From the cell containing the given text, extract its center point as [x, y] coordinate. 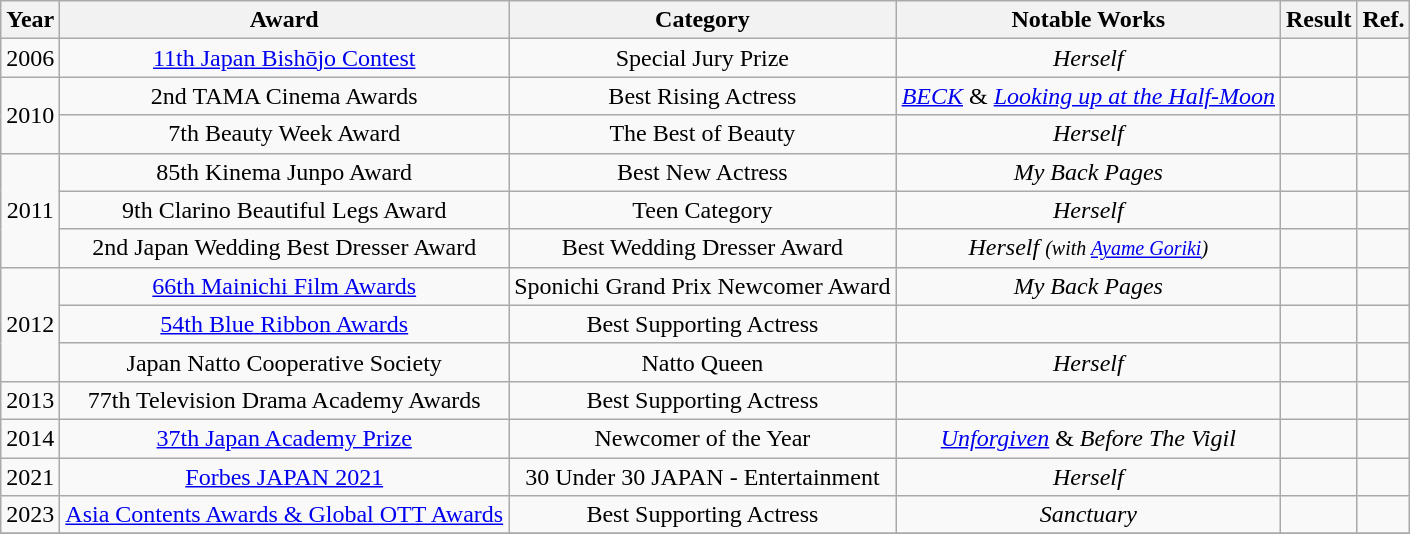
2nd Japan Wedding Best Dresser Award [284, 248]
Japan Natto Cooperative Society [284, 362]
2012 [30, 324]
37th Japan Academy Prize [284, 438]
Sanctuary [1088, 515]
Best New Actress [702, 172]
66th Mainichi Film Awards [284, 286]
BECK & Looking up at the Half-Moon [1088, 96]
2010 [30, 115]
2006 [30, 58]
Best Wedding Dresser Award [702, 248]
2013 [30, 400]
11th Japan Bishōjo Contest [284, 58]
Result [1319, 20]
77th Television Drama Academy Awards [284, 400]
2014 [30, 438]
Teen Category [702, 210]
2nd TAMA Cinema Awards [284, 96]
Natto Queen [702, 362]
The Best of Beauty [702, 134]
Notable Works [1088, 20]
30 Under 30 JAPAN - Entertainment [702, 477]
2023 [30, 515]
Newcomer of the Year [702, 438]
9th Clarino Beautiful Legs Award [284, 210]
2011 [30, 210]
Special Jury Prize [702, 58]
Ref. [1384, 20]
Sponichi Grand Prix Newcomer Award [702, 286]
Asia Contents Awards & Global OTT Awards [284, 515]
Unforgiven & Before The Vigil [1088, 438]
85th Kinema Junpo Award [284, 172]
2021 [30, 477]
Year [30, 20]
Herself (with Ayame Goriki) [1088, 248]
Award [284, 20]
Forbes JAPAN 2021 [284, 477]
Category [702, 20]
7th Beauty Week Award [284, 134]
54th Blue Ribbon Awards [284, 324]
Best Rising Actress [702, 96]
